Capture the cell that displays the provided text and extract its [x, y] central coordinate. 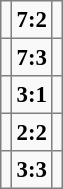
7:3 [32, 57]
7:2 [32, 20]
3:1 [32, 95]
3:3 [32, 170]
2:2 [32, 132]
